From the cell containing the given text, extract its center point as (X, Y) coordinate. 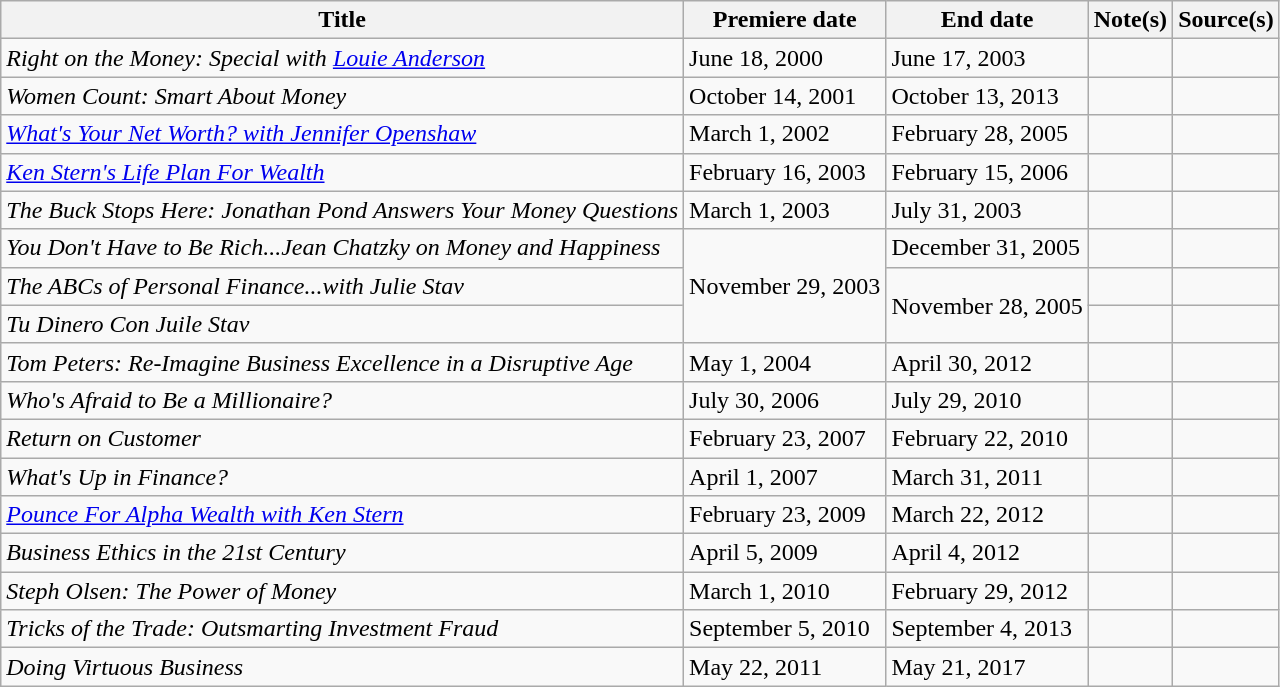
May 22, 2011 (785, 667)
April 30, 2012 (987, 362)
March 31, 2011 (987, 477)
July 29, 2010 (987, 400)
February 23, 2007 (785, 438)
November 29, 2003 (785, 286)
October 14, 2001 (785, 96)
July 31, 2003 (987, 210)
September 4, 2013 (987, 629)
April 1, 2007 (785, 477)
September 5, 2010 (785, 629)
March 1, 2003 (785, 210)
June 17, 2003 (987, 58)
The Buck Stops Here: Jonathan Pond Answers Your Money Questions (342, 210)
Pounce For Alpha Wealth with Ken Stern (342, 515)
March 22, 2012 (987, 515)
The ABCs of Personal Finance...with Julie Stav (342, 286)
Right on the Money: Special with Louie Anderson (342, 58)
End date (987, 20)
May 1, 2004 (785, 362)
Steph Olsen: The Power of Money (342, 591)
October 13, 2013 (987, 96)
March 1, 2002 (785, 134)
You Don't Have to Be Rich...Jean Chatzky on Money and Happiness (342, 248)
What's Up in Finance? (342, 477)
Doing Virtuous Business (342, 667)
Return on Customer (342, 438)
April 5, 2009 (785, 553)
February 29, 2012 (987, 591)
April 4, 2012 (987, 553)
Tricks of the Trade: Outsmarting Investment Fraud (342, 629)
February 22, 2010 (987, 438)
February 16, 2003 (785, 172)
November 28, 2005 (987, 305)
Tu Dinero Con Juile Stav (342, 324)
June 18, 2000 (785, 58)
Who's Afraid to Be a Millionaire? (342, 400)
July 30, 2006 (785, 400)
February 23, 2009 (785, 515)
Women Count: Smart About Money (342, 96)
Note(s) (1130, 20)
February 15, 2006 (987, 172)
December 31, 2005 (987, 248)
Premiere date (785, 20)
March 1, 2010 (785, 591)
Tom Peters: Re-Imagine Business Excellence in a Disruptive Age (342, 362)
Ken Stern's Life Plan For Wealth (342, 172)
Business Ethics in the 21st Century (342, 553)
May 21, 2017 (987, 667)
Title (342, 20)
What's Your Net Worth? with Jennifer Openshaw (342, 134)
February 28, 2005 (987, 134)
Source(s) (1226, 20)
